Search for the cell housing the specified text and yield its [X, Y] center coordinate. 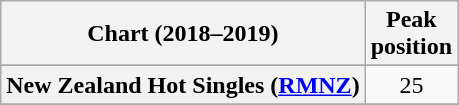
Peakposition [411, 34]
New Zealand Hot Singles (RMNZ) [183, 85]
Chart (2018–2019) [183, 34]
25 [411, 85]
